Search for the cell housing the specified text and yield its (X, Y) center coordinate. 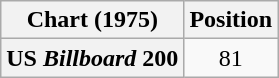
US Billboard 200 (92, 58)
Position (231, 20)
Chart (1975) (92, 20)
81 (231, 58)
